Detect which cell encompasses the target text, then output its (x, y) center coordinate. 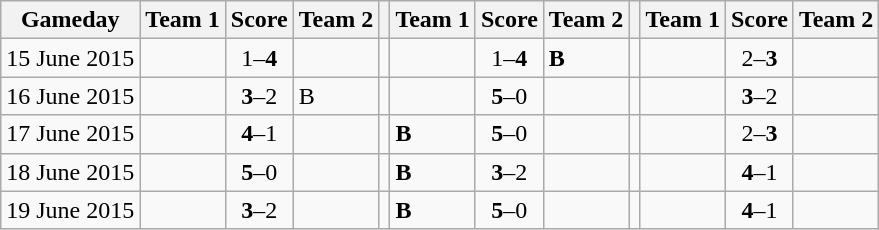
Gameday (70, 20)
16 June 2015 (70, 96)
19 June 2015 (70, 210)
17 June 2015 (70, 134)
15 June 2015 (70, 58)
18 June 2015 (70, 172)
